Find where the given text appears and provide that cell's center as [X, Y] coordinate. 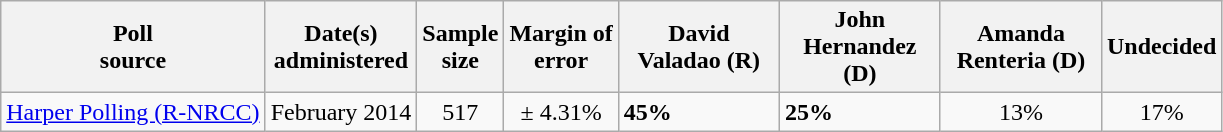
Pollsource [133, 47]
February 2014 [341, 112]
17% [1161, 112]
517 [460, 112]
Harper Polling (R-NRCC) [133, 112]
25% [860, 112]
13% [1020, 112]
Margin oferror [561, 47]
Undecided [1161, 47]
45% [698, 112]
DavidValadao (R) [698, 47]
Date(s)administered [341, 47]
JohnHernandez (D) [860, 47]
Samplesize [460, 47]
AmandaRenteria (D) [1020, 47]
± 4.31% [561, 112]
